From the cell containing the given text, extract its center point as (x, y) coordinate. 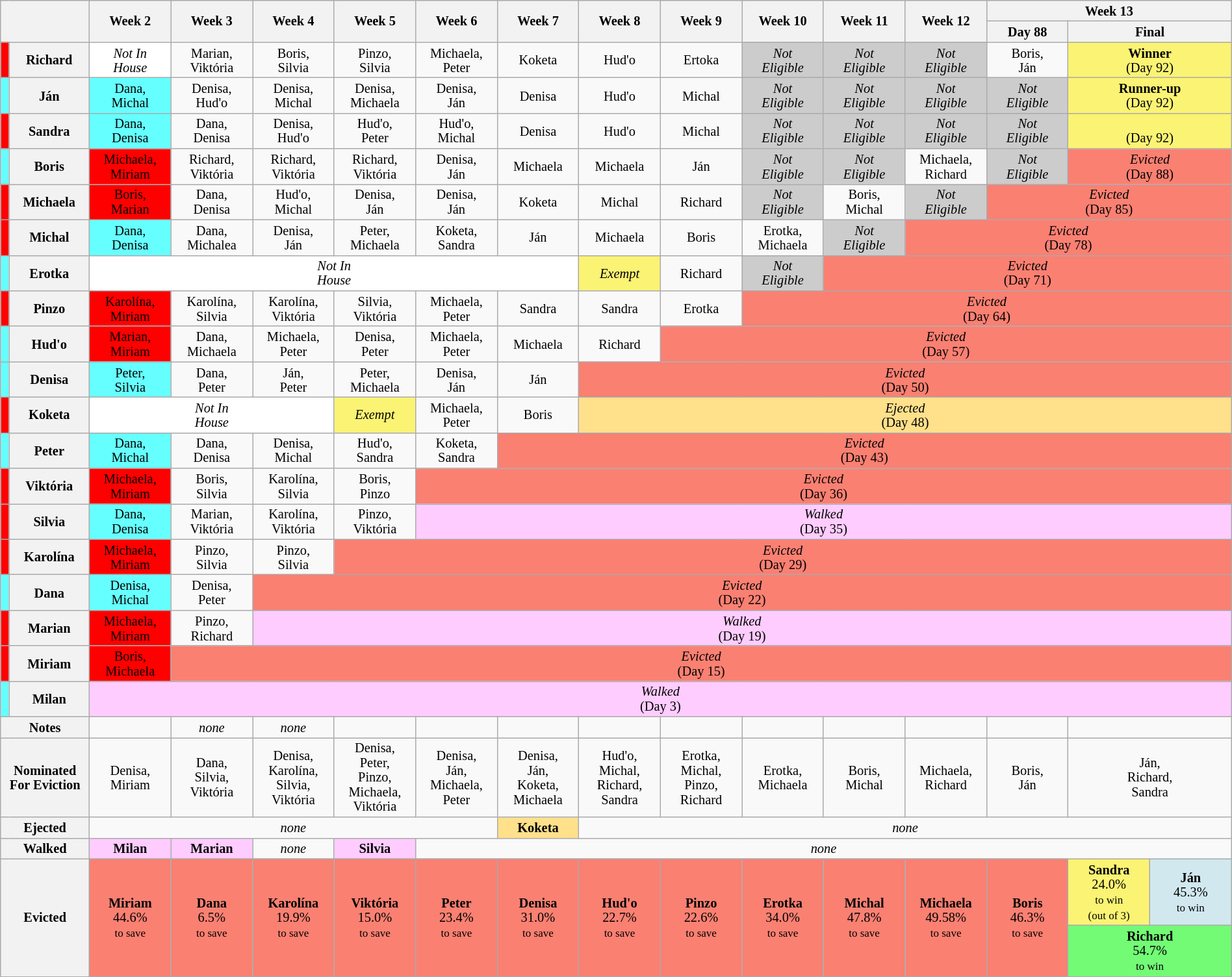
Denisa,Miriam (131, 777)
Miriam44.6%to save (131, 917)
Week 9 (701, 21)
Karolína,Miriam (131, 308)
Evicted(Day 50) (906, 379)
Evicted(Day 29) (782, 557)
Evicted (45, 917)
Walked(Day 19) (742, 628)
Week 11 (864, 21)
Evicted(Day 64) (986, 308)
Evicted(Day 36) (824, 486)
Dana (49, 592)
Erotka,Michal,Pinzo,Richard (701, 777)
Dana6.5%to save (212, 917)
Final (1150, 31)
Week 2 (131, 21)
Walked(Day 35) (824, 521)
Dana,Silvia,Viktória (212, 777)
Evicted(Day 85) (1109, 201)
Denisa,Peter,Pinzo,Michaela,Viktória (375, 777)
Evicted(Day 78) (1068, 238)
Week 4 (294, 21)
Week 6 (457, 21)
Sandra24.0%to win(out of 3) (1109, 893)
Michal47.8%to save (864, 917)
Runner-up(Day 92) (1150, 95)
Denisa,Michaela (375, 95)
Evicted(Day 88) (1150, 166)
Dana,Michaela (212, 344)
Silvia,Viktória (375, 308)
Denisa31.0%to save (538, 917)
Notes (45, 727)
Viktória15.0%to save (375, 917)
Winner(Day 92) (1150, 60)
Ján,Peter (294, 379)
Ján,Richard,Sandra (1150, 777)
Peter23.4%to save (457, 917)
Ejected(Day 48) (906, 414)
Pinzo22.6%to save (701, 917)
Denisa,Karolína,Silvia,Viktória (294, 777)
Ján45.3%to win (1190, 893)
Pinzo,Viktória (375, 521)
Denisa,Ján,Koketa,Michaela (538, 777)
Week 5 (375, 21)
Boris,Michaela (131, 664)
Karolína19.9%to save (294, 917)
Hud'o,Michal,Richard,Sandra (620, 777)
Evicted(Day 43) (864, 451)
Hud'o22.7%to save (620, 917)
Miriam (49, 664)
Ejected (45, 827)
Boris46.3%to save (1027, 917)
Evicted(Day 57) (946, 344)
Peter (49, 451)
Erotka34.0%to save (783, 917)
Week 7 (538, 21)
Pinzo (49, 308)
Peter,Silvia (131, 379)
Denisa,Ján,Michaela,Peter (457, 777)
Week 8 (620, 21)
Marian,Miriam (131, 344)
Pinzo,Richard (212, 628)
NominatedFor Eviction (45, 777)
Day 88 (1027, 31)
Evicted(Day 71) (1027, 273)
Boris,Marian (131, 201)
Week 10 (783, 21)
Boris,Pinzo (375, 486)
Walked (45, 848)
Michaela49.58%to save (946, 917)
Hud'o,Peter (375, 131)
Walked(Day 3) (661, 699)
Week 13 (1109, 10)
Evicted(Day 22) (742, 592)
Hud'o,Sandra (375, 451)
Evicted(Day 15) (701, 664)
Dana,Peter (212, 379)
Karolína (49, 557)
Viktória (49, 486)
Week 12 (946, 21)
Richard54.7%to win (1150, 951)
Week 3 (212, 21)
(Day 92) (1150, 131)
Dana,Michalea (212, 238)
Ertoka (701, 60)
